For the text-containing cell, return its midpoint in [x, y] coordinate format. 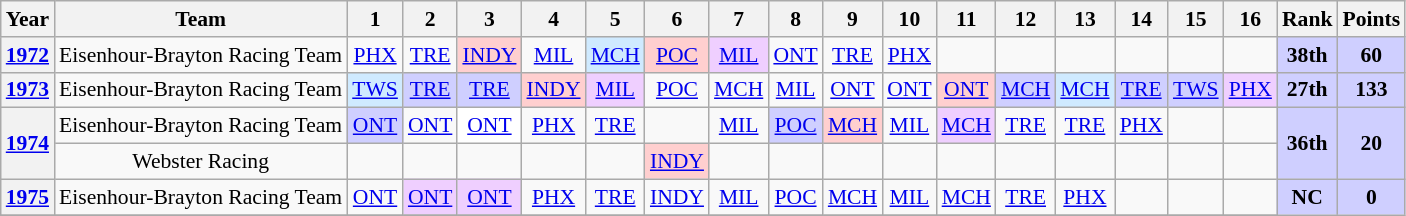
60 [1371, 55]
NC [1308, 197]
0 [1371, 197]
20 [1371, 144]
Points [1371, 19]
Webster Racing [200, 162]
1973 [28, 90]
38th [1308, 55]
1975 [28, 197]
Year [28, 19]
Team [200, 19]
13 [1084, 19]
5 [616, 19]
1 [375, 19]
1972 [28, 55]
7 [738, 19]
6 [677, 19]
1974 [28, 144]
4 [553, 19]
2 [430, 19]
Rank [1308, 19]
14 [1142, 19]
12 [1026, 19]
36th [1308, 144]
16 [1250, 19]
15 [1196, 19]
133 [1371, 90]
10 [909, 19]
8 [795, 19]
9 [852, 19]
27th [1308, 90]
3 [489, 19]
11 [966, 19]
